Identify which cell holds the provided text, then report its [x, y] central coordinate. 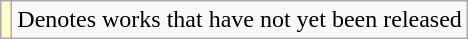
Denotes works that have not yet been released [240, 20]
